Capture the cell that displays the provided text and extract its [x, y] central coordinate. 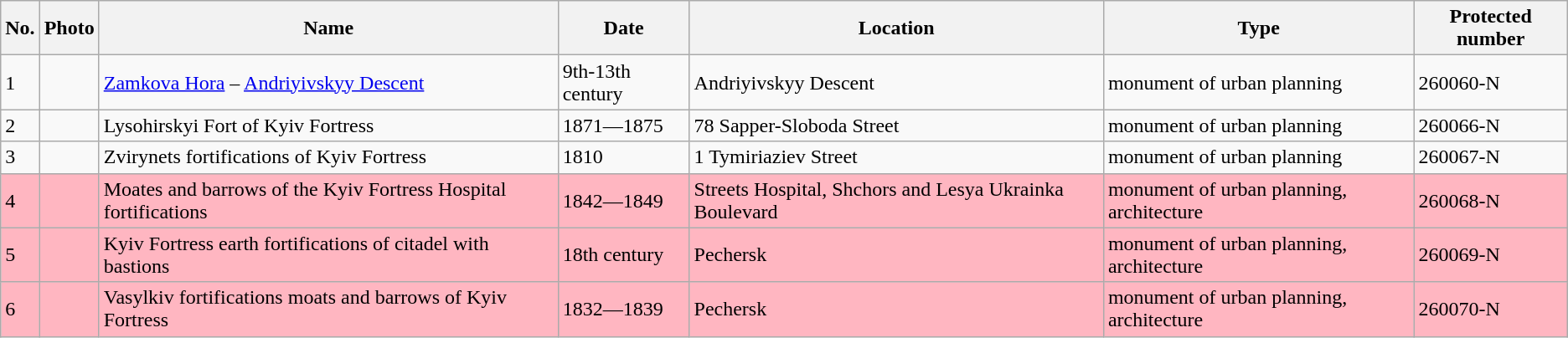
1871—1875 [623, 125]
6 [20, 310]
260069-N [1491, 254]
Location [896, 28]
Andriyivskyy Descent [896, 82]
260066-N [1491, 125]
Photo [69, 28]
2 [20, 125]
4 [20, 201]
260067-N [1491, 157]
260060-N [1491, 82]
Date [623, 28]
1810 [623, 157]
Zamkova Hora – Andriyivskyy Descent [328, 82]
Streets Hospital, Shchors and Lesya Ukrainka Boulevard [896, 201]
9th-13th century [623, 82]
Kyiv Fortress earth fortifications of citadel with bastions [328, 254]
Type [1258, 28]
1832—1839 [623, 310]
1 Tymiriaziev Street [896, 157]
Lysohirskyi Fort of Kyiv Fortress [328, 125]
5 [20, 254]
Zvirynets fortifications of Kyiv Fortress [328, 157]
Protected number [1491, 28]
260070-N [1491, 310]
1842—1849 [623, 201]
18th century [623, 254]
No. [20, 28]
260068-N [1491, 201]
Vasylkiv fortifications moats and barrows of Kyiv Fortress [328, 310]
Name [328, 28]
1 [20, 82]
78 Sapper-Sloboda Street [896, 125]
3 [20, 157]
Moates and barrows of the Kyiv Fortress Hospital fortifications [328, 201]
